Capture the cell that displays the provided text and extract its (X, Y) central coordinate. 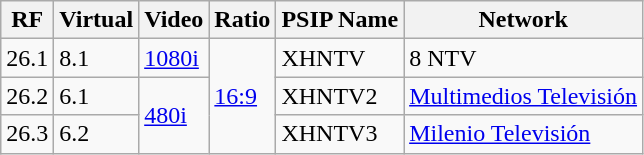
Video (174, 20)
1080i (174, 58)
8 NTV (524, 58)
XHNTV3 (340, 134)
RF (28, 20)
Network (524, 20)
Ratio (242, 20)
PSIP Name (340, 20)
XHNTV2 (340, 96)
26.3 (28, 134)
26.2 (28, 96)
16:9 (242, 96)
Multimedios Televisión (524, 96)
XHNTV (340, 58)
26.1 (28, 58)
6.2 (96, 134)
6.1 (96, 96)
8.1 (96, 58)
480i (174, 115)
Milenio Televisión (524, 134)
Virtual (96, 20)
